Determine the (X, Y) coordinate at the center of the cell enclosing the given text.  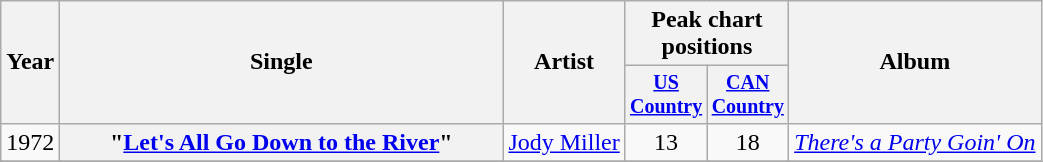
Peak chartpositions (706, 34)
Year (30, 62)
Single (282, 62)
CAN Country (748, 94)
1972 (30, 142)
18 (748, 142)
Jody Miller (564, 142)
US Country (666, 94)
There's a Party Goin' On (915, 142)
Album (915, 62)
13 (666, 142)
"Let's All Go Down to the River" (282, 142)
Artist (564, 62)
